Capture the cell that displays the provided text and extract its [X, Y] central coordinate. 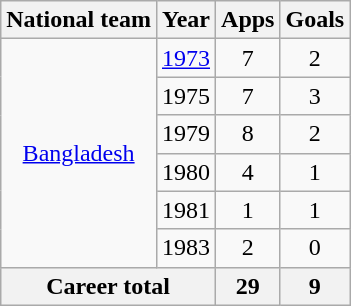
Bangladesh [79, 153]
Year [186, 20]
Goals [315, 20]
1983 [186, 248]
9 [315, 286]
3 [315, 96]
1973 [186, 58]
National team [79, 20]
4 [248, 172]
29 [248, 286]
1975 [186, 96]
Apps [248, 20]
Career total [108, 286]
1979 [186, 134]
0 [315, 248]
8 [248, 134]
1980 [186, 172]
1981 [186, 210]
